Return [X, Y] of the center of cell containing provided text 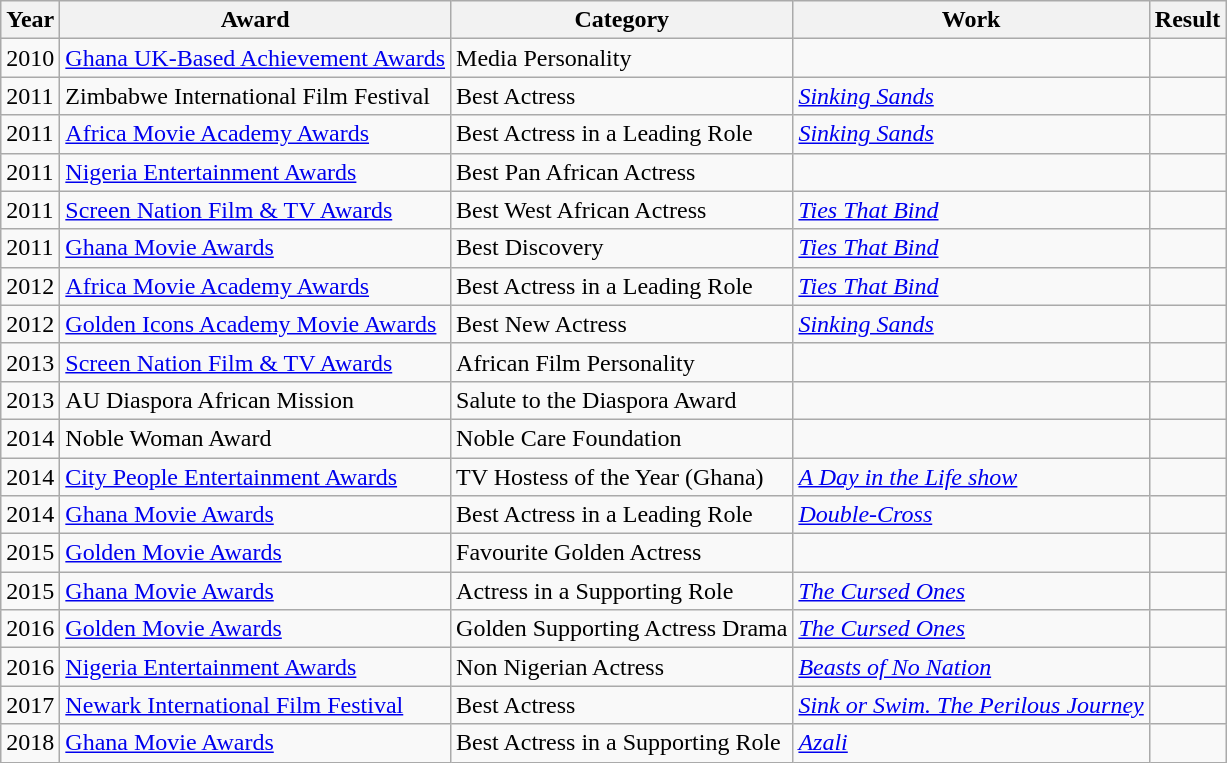
Golden Supporting Actress Drama [622, 629]
Sink or Swim. The Perilous Journey [971, 705]
Best Actress in a Supporting Role [622, 743]
Category [622, 20]
Golden Icons Academy Movie Awards [256, 324]
Media Personality [622, 58]
Newark International Film Festival [256, 705]
Noble Care Foundation [622, 438]
Ghana UK-Based Achievement Awards [256, 58]
Result [1187, 20]
Azali [971, 743]
Best West African Actress [622, 210]
A Day in the Life show [971, 477]
Year [30, 20]
Award [256, 20]
Best Pan African Actress [622, 172]
Best Discovery [622, 248]
2018 [30, 743]
Work [971, 20]
Salute to the Diaspora Award [622, 400]
Best New Actress [622, 324]
Non Nigerian Actress [622, 667]
Zimbabwe International Film Festival [256, 96]
Double-Cross [971, 515]
Noble Woman Award [256, 438]
Beasts of No Nation [971, 667]
Actress in a Supporting Role [622, 591]
Favourite Golden Actress [622, 553]
2010 [30, 58]
African Film Personality [622, 362]
2017 [30, 705]
City People Entertainment Awards [256, 477]
AU Diaspora African Mission [256, 400]
TV Hostess of the Year (Ghana) [622, 477]
